Provide the (X, Y) coordinate of the cell's center where the given text is located.  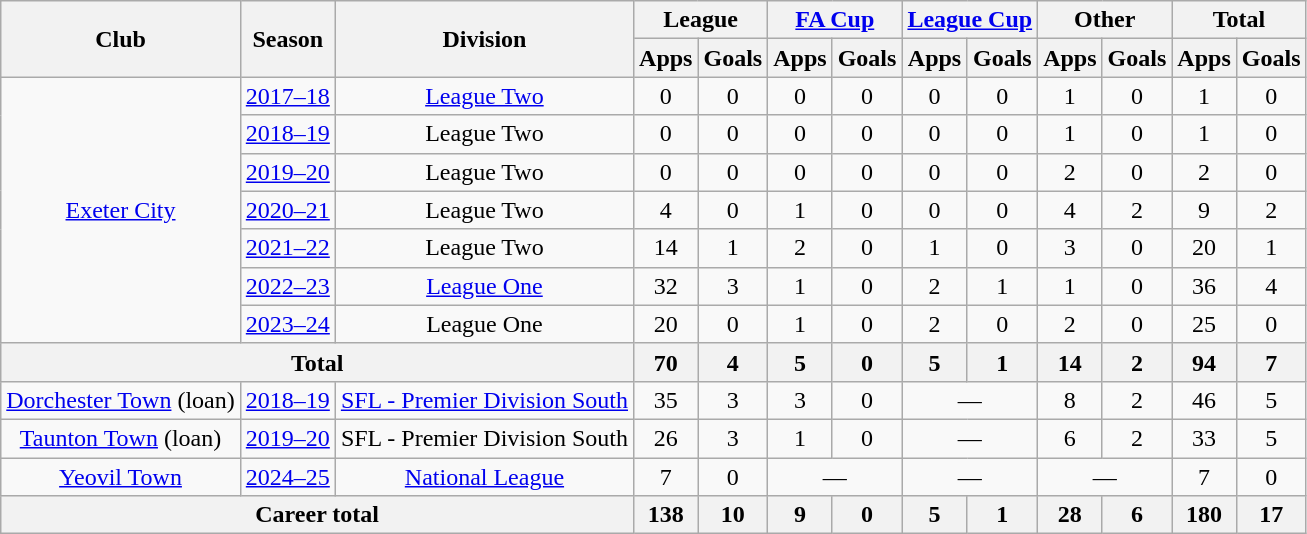
Taunton Town (loan) (121, 438)
35 (666, 400)
10 (733, 515)
32 (666, 286)
Career total (318, 515)
2020–21 (288, 210)
28 (1070, 515)
Club (121, 39)
26 (666, 438)
Exeter City (121, 210)
League Cup (970, 20)
94 (1204, 362)
46 (1204, 400)
2023–24 (288, 324)
2022–23 (288, 286)
25 (1204, 324)
FA Cup (835, 20)
36 (1204, 286)
Dorchester Town (loan) (121, 400)
2021–22 (288, 248)
Season (288, 39)
2017–18 (288, 96)
2024–25 (288, 477)
8 (1070, 400)
National League (484, 477)
Yeovil Town (121, 477)
17 (1271, 515)
180 (1204, 515)
33 (1204, 438)
Other (1105, 20)
70 (666, 362)
138 (666, 515)
League (701, 20)
Division (484, 39)
